Pinpoint the cell where the given text exists, returning its (X, Y) midpoint coordinate. 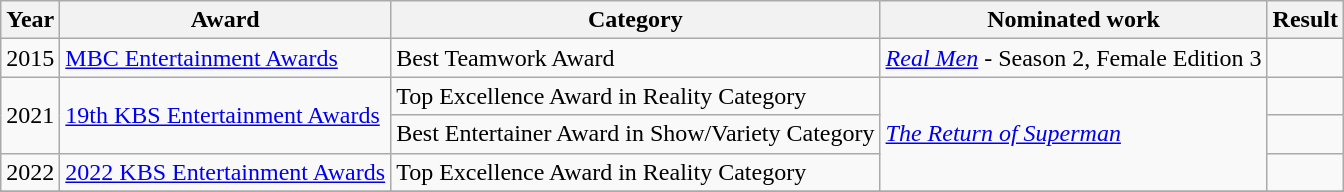
Result (1305, 20)
Nominated work (1074, 20)
Award (226, 20)
Real Men - Season 2, Female Edition 3 (1074, 58)
MBC Entertainment Awards (226, 58)
Category (636, 20)
Best Teamwork Award (636, 58)
The Return of Superman (1074, 134)
Best Entertainer Award in Show/Variety Category (636, 134)
2022 (30, 172)
Year (30, 20)
2015 (30, 58)
2022 KBS Entertainment Awards (226, 172)
19th KBS Entertainment Awards (226, 115)
2021 (30, 115)
